Pinpoint the cell where the given text exists, returning its [X, Y] midpoint coordinate. 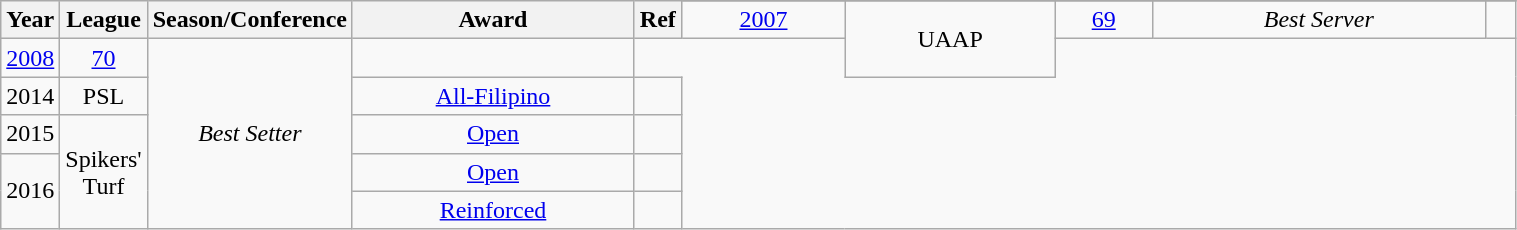
UAAP [950, 39]
Best Server [1319, 20]
PSL [104, 96]
Spikers' Turf [104, 172]
Award [492, 20]
Year [30, 20]
69 [1104, 20]
2014 [30, 96]
Reinforced [492, 210]
Ref [658, 20]
Season/Conference [250, 20]
70 [104, 58]
2015 [30, 134]
2016 [30, 191]
2008 [30, 58]
2007 [764, 20]
League [104, 20]
Best Setter [250, 134]
All-Filipino [492, 96]
